Pinpoint the cell where the given text exists, returning its (x, y) midpoint coordinate. 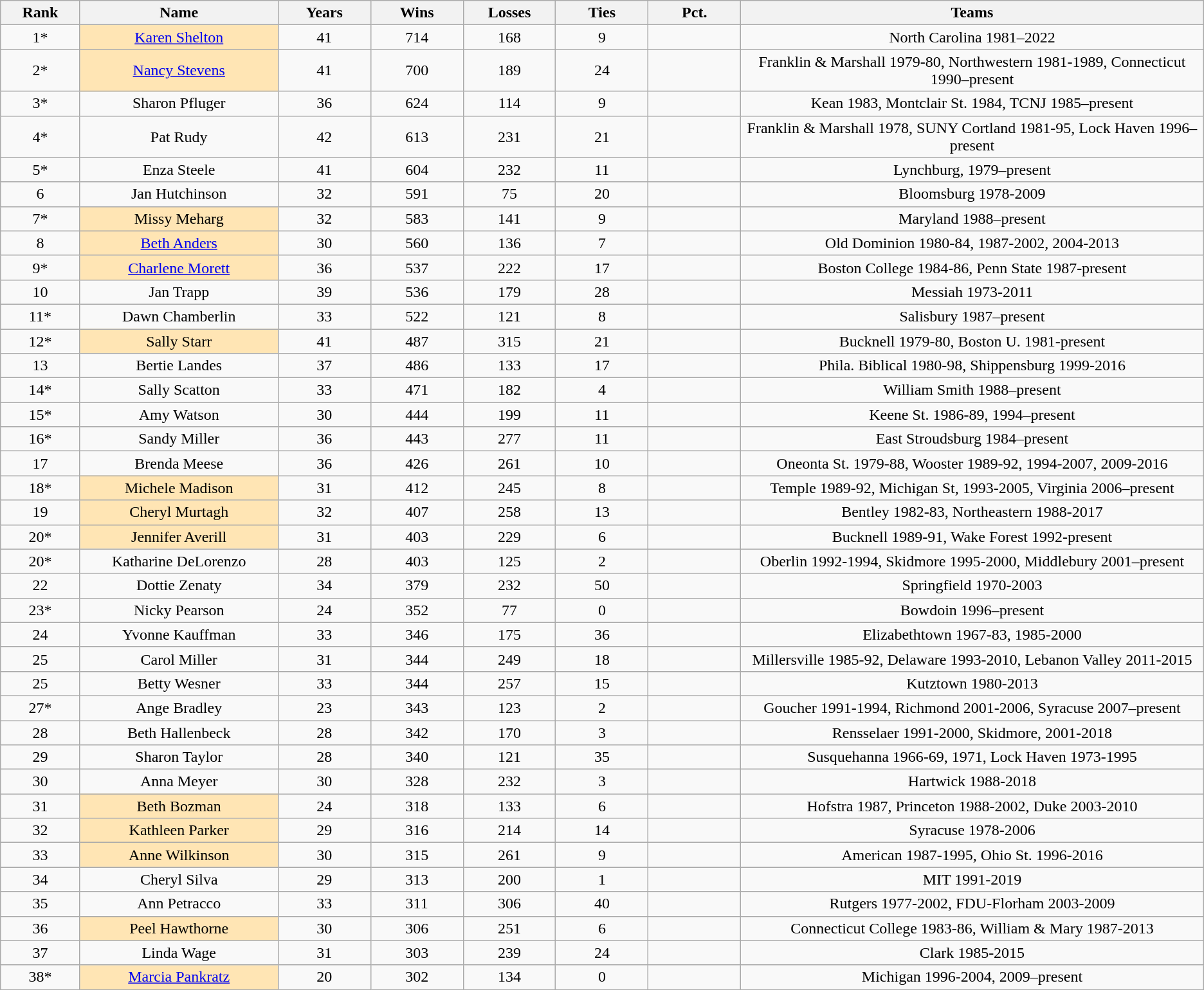
168 (509, 37)
487 (417, 341)
343 (417, 708)
Losses (509, 13)
18* (40, 488)
East Stroudsburg 1984–present (972, 439)
Cheryl Silva (179, 879)
Rensselaer 1991-2000, Skidmore, 2001-2018 (972, 732)
Temple 1989-92, Michigan St, 1993-2005, Virginia 2006–present (972, 488)
251 (509, 928)
222 (509, 267)
12* (40, 341)
3* (40, 104)
18 (602, 659)
624 (417, 104)
American 1987-1995, Ohio St. 1996-2016 (972, 855)
200 (509, 879)
40 (602, 904)
175 (509, 634)
Millersville 1985-92, Delaware 1993-2010, Lebanon Valley 2011-2015 (972, 659)
591 (417, 194)
North Carolina 1981–2022 (972, 37)
Dawn Chamberlin (179, 316)
170 (509, 732)
486 (417, 366)
Maryland 1988–present (972, 219)
Kutztown 1980-2013 (972, 683)
Jan Trapp (179, 292)
328 (417, 782)
16* (40, 439)
Franklin & Marshall 1978, SUNY Cortland 1981-95, Lock Haven 1996–present (972, 136)
2* (40, 71)
346 (417, 634)
Cheryl Murtagh (179, 512)
1* (40, 37)
Bucknell 1979-80, Boston U. 1981-present (972, 341)
Bentley 1982-83, Northeastern 1988-2017 (972, 512)
522 (417, 316)
604 (417, 170)
560 (417, 243)
536 (417, 292)
Dottie Zenaty (179, 586)
239 (509, 953)
Amy Watson (179, 415)
Peel Hawthorne (179, 928)
182 (509, 390)
Syracuse 1978-2006 (972, 831)
15 (602, 683)
Kathleen Parker (179, 831)
Sally Starr (179, 341)
Beth Bozman (179, 806)
23* (40, 610)
231 (509, 136)
Marcia Pankratz (179, 977)
379 (417, 586)
303 (417, 953)
Years (324, 13)
23 (324, 708)
Carol Miller (179, 659)
7* (40, 219)
7 (602, 243)
Lynchburg, 1979–present (972, 170)
Teams (972, 13)
Springfield 1970-2003 (972, 586)
4 (602, 390)
277 (509, 439)
714 (417, 37)
Nicky Pearson (179, 610)
179 (509, 292)
316 (417, 831)
Charlene Morett (179, 267)
Hofstra 1987, Princeton 1988-2002, Duke 2003-2010 (972, 806)
311 (417, 904)
Pat Rudy (179, 136)
Ties (602, 13)
14 (602, 831)
443 (417, 439)
302 (417, 977)
Betty Wesner (179, 683)
15* (40, 415)
27* (40, 708)
583 (417, 219)
Katharine DeLorenzo (179, 561)
Ange Bradley (179, 708)
Beth Anders (179, 243)
Rank (40, 13)
MIT 1991-2019 (972, 879)
Beth Hallenbeck (179, 732)
Oneonta St. 1979-88, Wooster 1989-92, 1994-2007, 2009-2016 (972, 464)
4* (40, 136)
Wins (417, 13)
125 (509, 561)
Old Dominion 1980-84, 1987-2002, 2004-2013 (972, 243)
Sharon Taylor (179, 757)
258 (509, 512)
Phila. Biblical 1980-98, Shippensburg 1999-2016 (972, 366)
Rutgers 1977-2002, FDU-Florham 2003-2009 (972, 904)
123 (509, 708)
Pct. (695, 13)
342 (417, 732)
613 (417, 136)
412 (417, 488)
11* (40, 316)
189 (509, 71)
Kean 1983, Montclair St. 1984, TCNJ 1985–present (972, 104)
245 (509, 488)
Clark 1985-2015 (972, 953)
Karen Shelton (179, 37)
340 (417, 757)
75 (509, 194)
Nancy Stevens (179, 71)
318 (417, 806)
1 (602, 879)
Bucknell 1989-91, Wake Forest 1992-present (972, 537)
141 (509, 219)
114 (509, 104)
19 (40, 512)
William Smith 1988–present (972, 390)
537 (417, 267)
471 (417, 390)
Bowdoin 1996–present (972, 610)
5* (40, 170)
Oberlin 1992-1994, Skidmore 1995-2000, Middlebury 2001–present (972, 561)
352 (417, 610)
Messiah 1973-2011 (972, 292)
407 (417, 512)
199 (509, 415)
38* (40, 977)
22 (40, 586)
Brenda Meese (179, 464)
Salisbury 1987–present (972, 316)
77 (509, 610)
Missy Meharg (179, 219)
Sally Scatton (179, 390)
Yvonne Kauffman (179, 634)
249 (509, 659)
Enza Steele (179, 170)
700 (417, 71)
134 (509, 977)
Bertie Landes (179, 366)
Ann Petracco (179, 904)
50 (602, 586)
Connecticut College 1983-86, William & Mary 1987-2013 (972, 928)
Goucher 1991-1994, Richmond 2001-2006, Syracuse 2007–present (972, 708)
39 (324, 292)
Anna Meyer (179, 782)
214 (509, 831)
229 (509, 537)
136 (509, 243)
Name (179, 13)
Anne Wilkinson (179, 855)
Sharon Pfluger (179, 104)
426 (417, 464)
Keene St. 1986-89, 1994–present (972, 415)
Jan Hutchinson (179, 194)
Elizabethtown 1967-83, 1985-2000 (972, 634)
Hartwick 1988-2018 (972, 782)
Sandy Miller (179, 439)
Susquehanna 1966-69, 1971, Lock Haven 1973-1995 (972, 757)
9* (40, 267)
42 (324, 136)
Jennifer Averill (179, 537)
Bloomsburg 1978-2009 (972, 194)
444 (417, 415)
14* (40, 390)
Michigan 1996-2004, 2009–present (972, 977)
257 (509, 683)
Linda Wage (179, 953)
Franklin & Marshall 1979-80, Northwestern 1981-1989, Connecticut 1990–present (972, 71)
Boston College 1984-86, Penn State 1987-present (972, 267)
313 (417, 879)
Michele Madison (179, 488)
